Locate the cell with the specified text and output its (x, y) center coordinate. 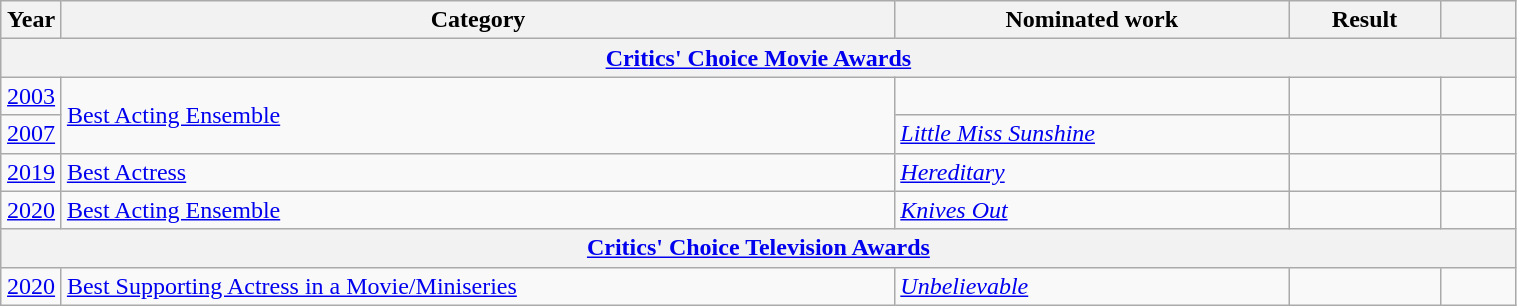
Little Miss Sunshine (1092, 134)
Critics' Choice Television Awards (758, 248)
Result (1365, 20)
Nominated work (1092, 20)
Year (32, 20)
2007 (32, 134)
2003 (32, 96)
2019 (32, 172)
Category (478, 20)
Unbelievable (1092, 286)
Best Actress (478, 172)
Hereditary (1092, 172)
Best Supporting Actress in a Movie/Miniseries (478, 286)
Knives Out (1092, 210)
Critics' Choice Movie Awards (758, 58)
